Capture the cell that displays the provided text and extract its (X, Y) central coordinate. 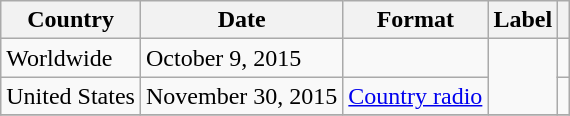
Label (523, 20)
Format (416, 20)
United States (71, 96)
Date (241, 20)
November 30, 2015 (241, 96)
Worldwide (71, 58)
Country radio (416, 96)
Country (71, 20)
October 9, 2015 (241, 58)
